For the text-containing cell, return its midpoint in [X, Y] coordinate format. 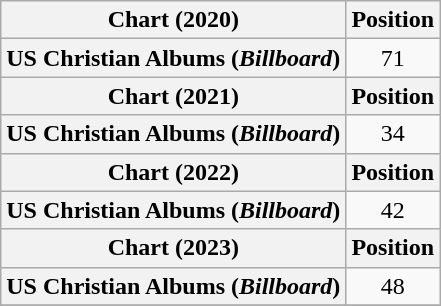
Chart (2020) [174, 20]
Chart (2022) [174, 172]
42 [393, 210]
Chart (2021) [174, 96]
34 [393, 134]
71 [393, 58]
Chart (2023) [174, 248]
48 [393, 286]
